Capture the cell that displays the provided text and extract its (X, Y) central coordinate. 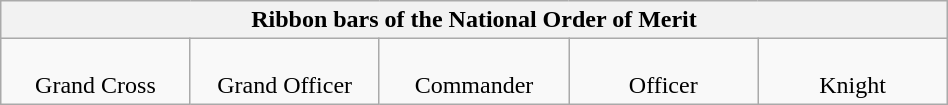
Officer (664, 72)
Grand Cross (96, 72)
Knight (852, 72)
Commander (474, 72)
Ribbon bars of the National Order of Merit (474, 20)
Grand Officer (284, 72)
